Capture the cell that displays the provided text and extract its (x, y) central coordinate. 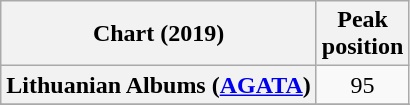
Peakposition (362, 34)
95 (362, 85)
Lithuanian Albums (AGATA) (159, 85)
Chart (2019) (159, 34)
